Extract the [x, y] coordinate from the center of the cell holding the provided text.  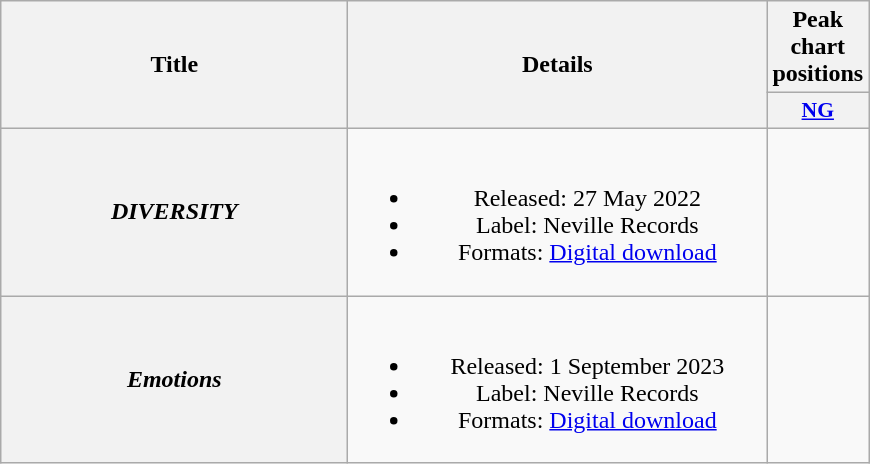
Released: 27 May 2022Label: Neville RecordsFormats: Digital download [558, 212]
Title [174, 65]
DIVERSITY [174, 212]
NG [818, 111]
Details [558, 65]
Released: 1 September 2023Label: Neville RecordsFormats: Digital download [558, 380]
Emotions [174, 380]
Peak chart positions [818, 47]
